Pinpoint the cell where the given text exists, returning its [x, y] midpoint coordinate. 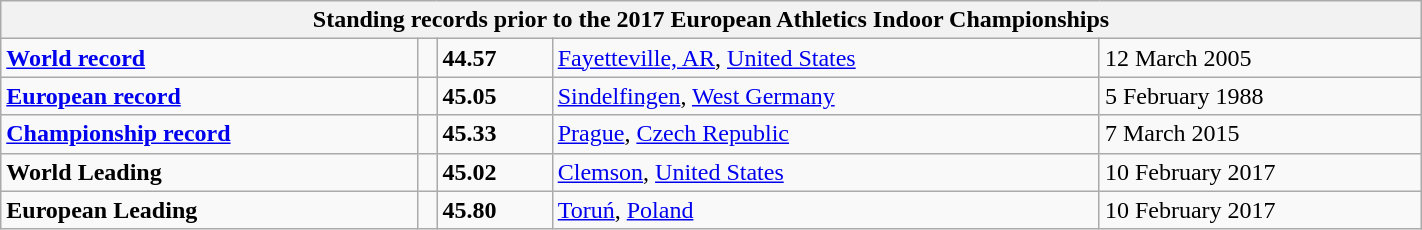
European Leading [210, 210]
Fayetteville, AR, United States [826, 58]
Prague, Czech Republic [826, 134]
Clemson, United States [826, 172]
World Leading [210, 172]
7 March 2015 [1260, 134]
Sindelfingen, West Germany [826, 96]
45.80 [494, 210]
Toruń, Poland [826, 210]
Standing records prior to the 2017 European Athletics Indoor Championships [711, 20]
12 March 2005 [1260, 58]
44.57 [494, 58]
Championship record [210, 134]
5 February 1988 [1260, 96]
World record [210, 58]
45.33 [494, 134]
45.05 [494, 96]
45.02 [494, 172]
European record [210, 96]
